Return the (x, y) coordinate for the center point of the cell that contains the specified text.  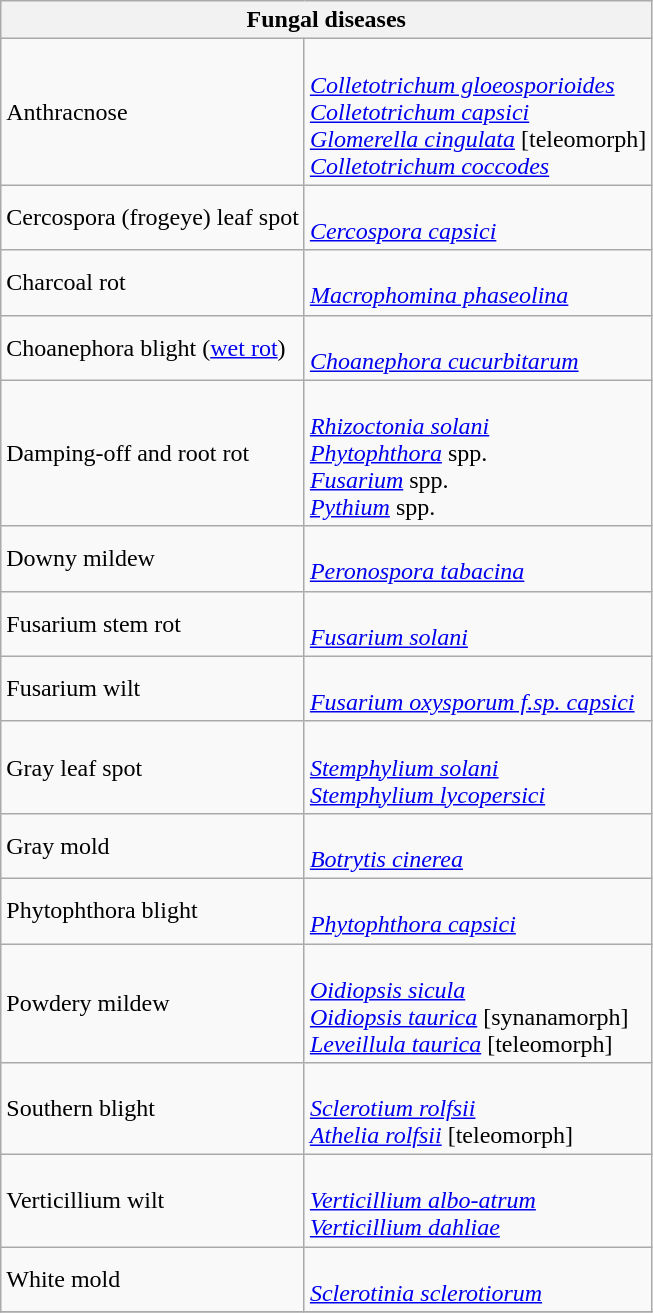
Verticillium wilt (153, 1201)
Choanephora blight (wet rot) (153, 348)
Stemphylium solani Stemphylium lycopersici (478, 767)
Fusarium oxysporum f.sp. capsici (478, 688)
Fusarium solani (478, 624)
Cercospora (frogeye) leaf spot (153, 218)
Downy mildew (153, 558)
Botrytis cinerea (478, 846)
Macrophomina phaseolina (478, 282)
Peronospora tabacina (478, 558)
Choanephora cucurbitarum (478, 348)
Damping-off and root rot (153, 453)
Sclerotinia sclerotiorum (478, 1280)
Gray mold (153, 846)
Verticillium albo-atrum Verticillium dahliae (478, 1201)
Colletotrichum gloeosporioides Colletotrichum capsici Glomerella cingulata [teleomorph] Colletotrichum coccodes (478, 112)
Phytophthora blight (153, 910)
Phytophthora capsici (478, 910)
Gray leaf spot (153, 767)
Fusarium stem rot (153, 624)
Anthracnose (153, 112)
Fusarium wilt (153, 688)
Oidiopsis sicula Oidiopsis taurica [synanamorph] Leveillula taurica [teleomorph] (478, 1004)
Rhizoctonia solani Phytophthora spp. Fusarium spp. Pythium spp. (478, 453)
Southern blight (153, 1109)
Powdery mildew (153, 1004)
Charcoal rot (153, 282)
Cercospora capsici (478, 218)
White mold (153, 1280)
Sclerotium rolfsii Athelia rolfsii [teleomorph] (478, 1109)
Fungal diseases (326, 20)
